Locate the cell with the specified text and output its [x, y] center coordinate. 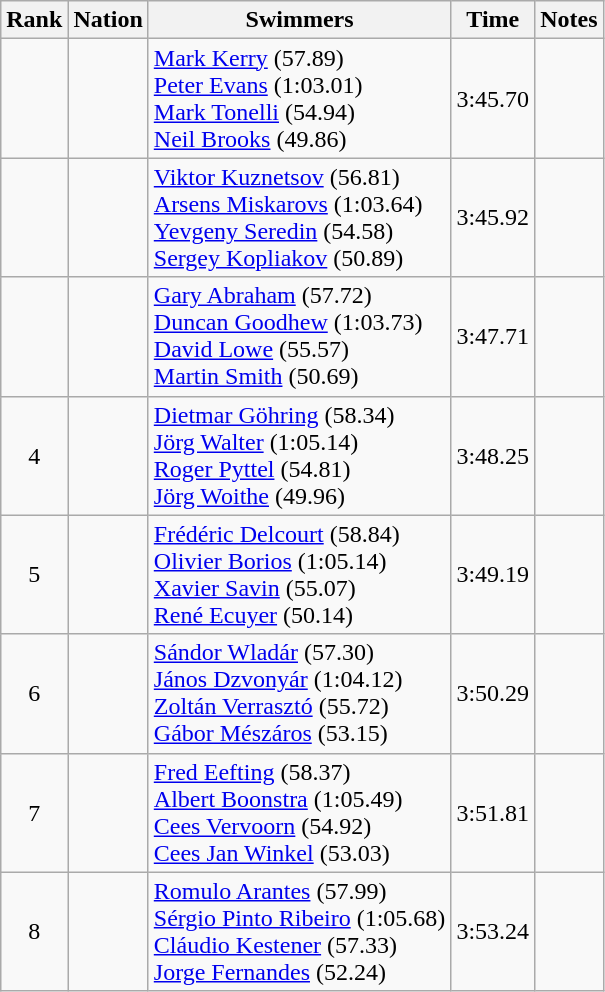
3:51.81 [493, 812]
Romulo Arantes (57.99)Sérgio Pinto Ribeiro (1:05.68)Cláudio Kestener (57.33)Jorge Fernandes (52.24) [300, 932]
Gary Abraham (57.72)Duncan Goodhew (1:03.73)David Lowe (55.57)Martin Smith (50.69) [300, 336]
Dietmar Göhring (58.34)Jörg Walter (1:05.14)Roger Pyttel (54.81)Jörg Woithe (49.96) [300, 456]
3:50.29 [493, 694]
Fred Eefting (58.37)Albert Boonstra (1:05.49)Cees Vervoorn (54.92)Cees Jan Winkel (53.03) [300, 812]
Sándor Wladár (57.30)János Dzvonyár (1:04.12)Zoltán Verrasztó (55.72)Gábor Mészáros (53.15) [300, 694]
3:49.19 [493, 574]
3:45.92 [493, 218]
Notes [569, 20]
3:48.25 [493, 456]
8 [34, 932]
4 [34, 456]
Nation [108, 20]
Time [493, 20]
5 [34, 574]
Swimmers [300, 20]
6 [34, 694]
Mark Kerry (57.89)Peter Evans (1:03.01)Mark Tonelli (54.94)Neil Brooks (49.86) [300, 98]
3:45.70 [493, 98]
3:53.24 [493, 932]
3:47.71 [493, 336]
Frédéric Delcourt (58.84)Olivier Borios (1:05.14)Xavier Savin (55.07)René Ecuyer (50.14) [300, 574]
Viktor Kuznetsov (56.81)Arsens Miskarovs (1:03.64)Yevgeny Seredin (54.58)Sergey Kopliakov (50.89) [300, 218]
Rank [34, 20]
7 [34, 812]
